Locate the cell with the specified text and output its [x, y] center coordinate. 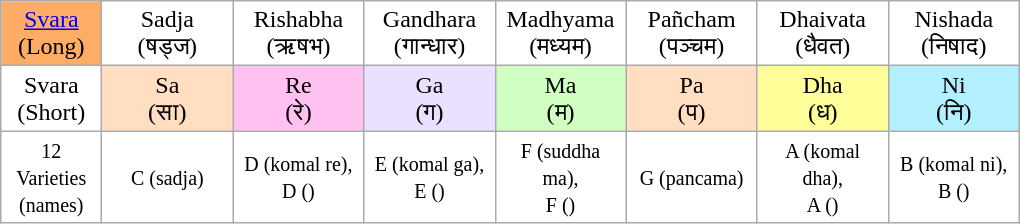
E (komal ga),E () [430, 177]
Nishada(निषाद) [954, 34]
Svara(Short) [52, 98]
Pa(प) [692, 98]
D (komal re),D () [298, 177]
Svara(Long) [52, 34]
Dha(ध) [822, 98]
Sadja(षड्ज) [168, 34]
G (pancama) [692, 177]
F (suddha ma),F () [560, 177]
Ma(म) [560, 98]
Pañcham(पञ्चम) [692, 34]
12 Varieties (names) [52, 177]
A (komal dha),A () [822, 177]
Madhyama(मध्यम) [560, 34]
Ni(नि) [954, 98]
Ga(ग) [430, 98]
Sa(सा) [168, 98]
Rishabha(ऋषभ) [298, 34]
Re(रे) [298, 98]
Dhaivata(धैवत) [822, 34]
C (sadja) [168, 177]
Gandhara(गान्धार) [430, 34]
B (komal ni),B () [954, 177]
